Extract the [x, y] coordinate from the center of the cell holding the provided text.  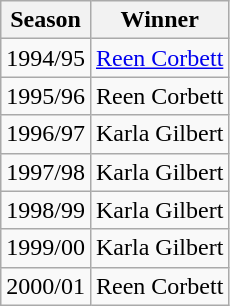
Winner [159, 20]
2000/01 [46, 286]
1994/95 [46, 58]
1996/97 [46, 134]
1998/99 [46, 210]
Season [46, 20]
1999/00 [46, 248]
1997/98 [46, 172]
1995/96 [46, 96]
